Identify which cell holds the provided text, then report its [x, y] central coordinate. 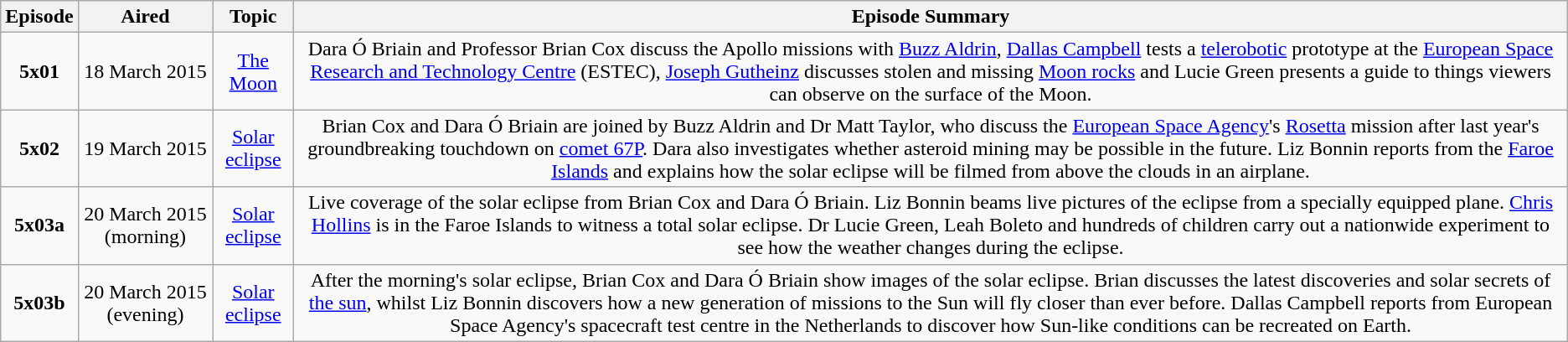
5x02 [39, 148]
Topic [253, 17]
The Moon [253, 71]
5x03b [39, 303]
Episode [39, 17]
20 March 2015 (morning) [146, 225]
19 March 2015 [146, 148]
20 March 2015 (evening) [146, 303]
18 March 2015 [146, 71]
5x03a [39, 225]
5x01 [39, 71]
Episode Summary [931, 17]
Aired [146, 17]
